Output the (X, Y) coordinate of the center of the cell containing the given text.  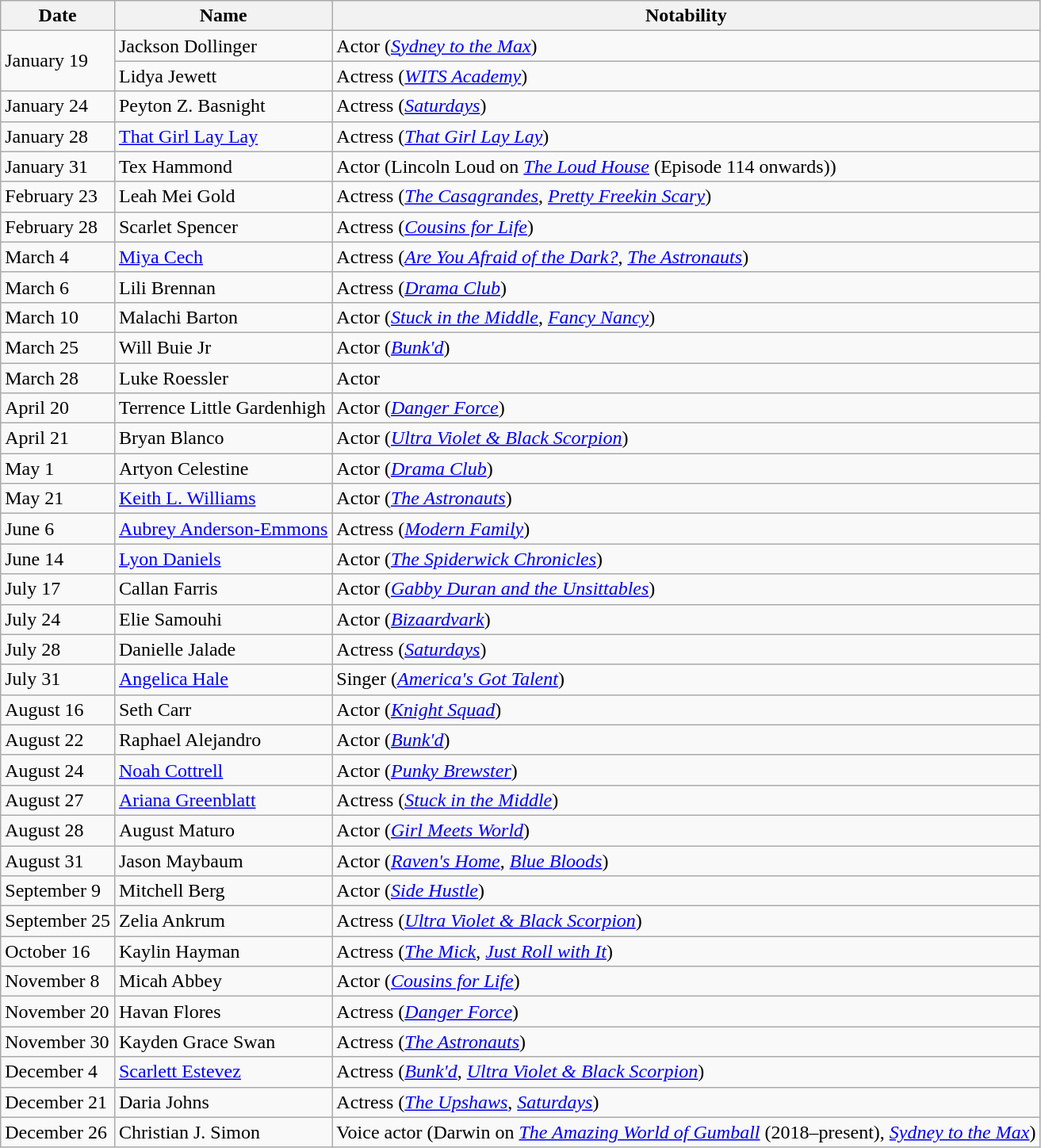
Micah Abbey (223, 982)
Actress (Modern Family) (687, 529)
November 30 (58, 1042)
Actress (The Casagrandes, Pretty Freekin Scary) (687, 197)
January 28 (58, 136)
December 4 (58, 1072)
Actor (Cousins for Life) (687, 982)
Actor (Girl Meets World) (687, 830)
Actress (Drama Club) (687, 287)
September 25 (58, 921)
Luke Roessler (223, 378)
Artyon Celestine (223, 469)
July 31 (58, 679)
Bryan Blanco (223, 438)
Callan Farris (223, 589)
November 20 (58, 1012)
Actor (Sydney to the Max) (687, 46)
February 23 (58, 197)
Voice actor (Darwin on The Amazing World of Gumball (2018–present), Sydney to the Max) (687, 1132)
Seth Carr (223, 710)
Jason Maybaum (223, 860)
Actor (Punky Brewster) (687, 770)
Lidya Jewett (223, 76)
Actress (Cousins for Life) (687, 227)
Miya Cech (223, 257)
May 21 (58, 499)
Elie Samouhi (223, 619)
Actress (Are You Afraid of the Dark?, The Astronauts) (687, 257)
Actor (Stuck in the Middle, Fancy Nancy) (687, 317)
July 17 (58, 589)
Scarlet Spencer (223, 227)
Christian J. Simon (223, 1132)
August Maturo (223, 830)
Lili Brennan (223, 287)
Daria Johns (223, 1102)
August 28 (58, 830)
Raphael Alejandro (223, 740)
Aubrey Anderson-Emmons (223, 529)
June 6 (58, 529)
Actor (Side Hustle) (687, 891)
Actor (Knight Squad) (687, 710)
December 26 (58, 1132)
Name (223, 16)
Actress (The Astronauts) (687, 1042)
Terrence Little Gardenhigh (223, 408)
Lyon Daniels (223, 559)
September 9 (58, 891)
November 8 (58, 982)
Actress (Stuck in the Middle) (687, 800)
July 24 (58, 619)
Actor (The Astronauts) (687, 499)
February 28 (58, 227)
July 28 (58, 649)
Jackson Dollinger (223, 46)
January 31 (58, 166)
Actor (Lincoln Loud on The Loud House (Episode 114 onwards)) (687, 166)
Notability (687, 16)
Mitchell Berg (223, 891)
October 16 (58, 951)
Zelia Ankrum (223, 921)
August 27 (58, 800)
Noah Cottrell (223, 770)
August 22 (58, 740)
March 28 (58, 378)
Kaylin Hayman (223, 951)
August 16 (58, 710)
Actress (That Girl Lay Lay) (687, 136)
Actress (WITS Academy) (687, 76)
August 31 (58, 860)
Actor (Gabby Duran and the Unsittables) (687, 589)
Actor (Ultra Violet & Black Scorpion) (687, 438)
Actor (Danger Force) (687, 408)
Actor (Raven's Home, Blue Bloods) (687, 860)
Actress (The Mick, Just Roll with It) (687, 951)
Leah Mei Gold (223, 197)
That Girl Lay Lay (223, 136)
Keith L. Williams (223, 499)
Havan Flores (223, 1012)
Actress (The Upshaws, Saturdays) (687, 1102)
Actor (Drama Club) (687, 469)
Singer (America's Got Talent) (687, 679)
Scarlett Estevez (223, 1072)
August 24 (58, 770)
Actor (Bizaardvark) (687, 619)
Tex Hammond (223, 166)
Malachi Barton (223, 317)
Kayden Grace Swan (223, 1042)
Actor (The Spiderwick Chronicles) (687, 559)
March 4 (58, 257)
April 20 (58, 408)
Actress (Ultra Violet & Black Scorpion) (687, 921)
Actress (Danger Force) (687, 1012)
Danielle Jalade (223, 649)
March 10 (58, 317)
Ariana Greenblatt (223, 800)
December 21 (58, 1102)
January 19 (58, 61)
June 14 (58, 559)
March 6 (58, 287)
Actress (Bunk'd, Ultra Violet & Black Scorpion) (687, 1072)
March 25 (58, 347)
Angelica Hale (223, 679)
Peyton Z. Basnight (223, 106)
May 1 (58, 469)
Actor (687, 378)
April 21 (58, 438)
Will Buie Jr (223, 347)
Date (58, 16)
January 24 (58, 106)
